Detect which cell encompasses the target text, then output its (x, y) center coordinate. 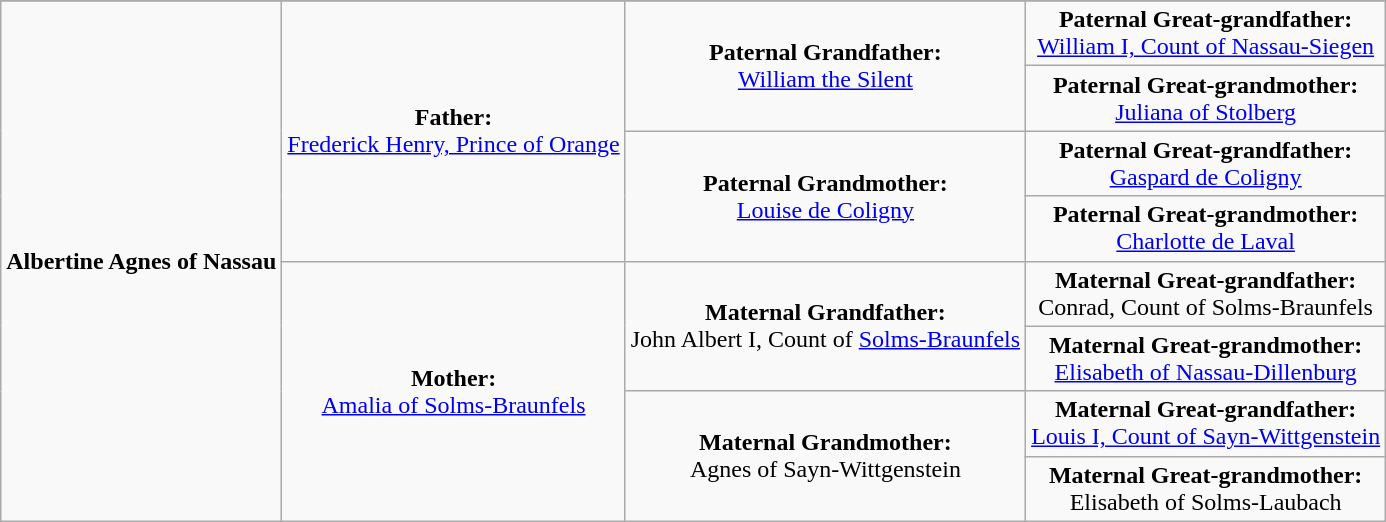
Maternal Great-grandfather:Conrad, Count of Solms-Braunfels (1206, 294)
Mother:Amalia of Solms-Braunfels (454, 391)
Maternal Grandfather:John Albert I, Count of Solms-Braunfels (825, 326)
Father:Frederick Henry, Prince of Orange (454, 131)
Paternal Great-grandmother:Juliana of Stolberg (1206, 98)
Maternal Great-grandfather:Louis I, Count of Sayn-Wittgenstein (1206, 424)
Paternal Grandfather:William the Silent (825, 66)
Albertine Agnes of Nassau (142, 261)
Paternal Great-grandfather:Gaspard de Coligny (1206, 164)
Maternal Grandmother:Agnes of Sayn-Wittgenstein (825, 456)
Paternal Great-grandmother:Charlotte de Laval (1206, 228)
Paternal Grandmother:Louise de Coligny (825, 196)
Maternal Great-grandmother:Elisabeth of Solms-Laubach (1206, 488)
Paternal Great-grandfather:William I, Count of Nassau-Siegen (1206, 34)
Maternal Great-grandmother:Elisabeth of Nassau-Dillenburg (1206, 358)
